Extract the [X, Y] coordinate from the center of the cell holding the provided text.  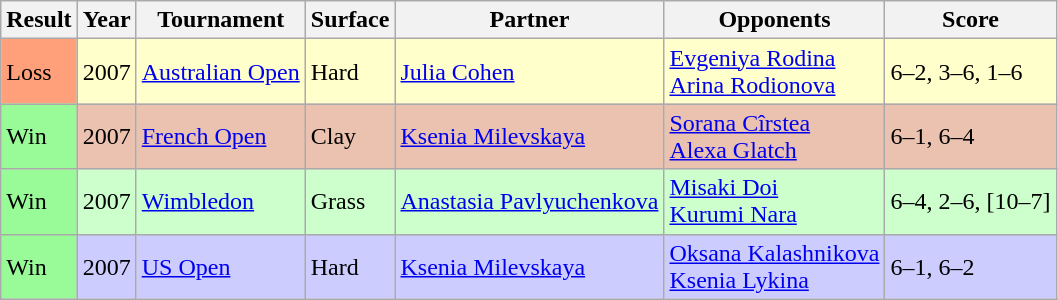
Evgeniya Rodina Arina Rodionova [774, 72]
Sorana Cîrstea Alexa Glatch [774, 136]
Tournament [220, 20]
Clay [350, 136]
Oksana Kalashnikova Ksenia Lykina [774, 266]
Wimbledon [220, 202]
French Open [220, 136]
Year [106, 20]
6–1, 6–4 [970, 136]
US Open [220, 266]
6–4, 2–6, [10–7] [970, 202]
Grass [350, 202]
Australian Open [220, 72]
Surface [350, 20]
Misaki Doi Kurumi Nara [774, 202]
Score [970, 20]
Partner [530, 20]
6–1, 6–2 [970, 266]
6–2, 3–6, 1–6 [970, 72]
Anastasia Pavlyuchenkova [530, 202]
Result [39, 20]
Opponents [774, 20]
Julia Cohen [530, 72]
Loss [39, 72]
